Provide the (x, y) coordinate of the cell's center where the given text is located.  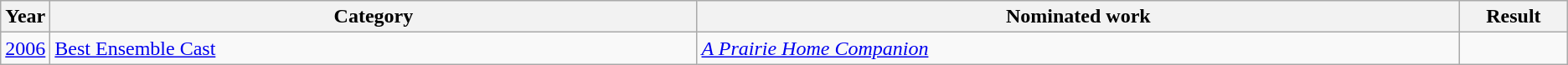
A Prairie Home Companion (1079, 48)
Nominated work (1079, 17)
Year (25, 17)
Best Ensemble Cast (374, 48)
2006 (25, 48)
Result (1514, 17)
Category (374, 17)
